Locate the cell with the specified text and output its (x, y) center coordinate. 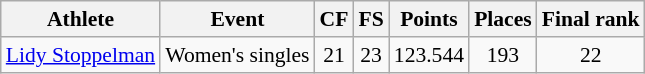
123.544 (429, 55)
23 (370, 55)
CF (334, 19)
Points (429, 19)
Athlete (80, 19)
Lidy Stoppelman (80, 55)
Women's singles (237, 55)
Places (503, 19)
Event (237, 19)
Final rank (591, 19)
193 (503, 55)
FS (370, 19)
22 (591, 55)
21 (334, 55)
